Scan for the cell matching the given text and deliver its [X, Y] coordinate at center. 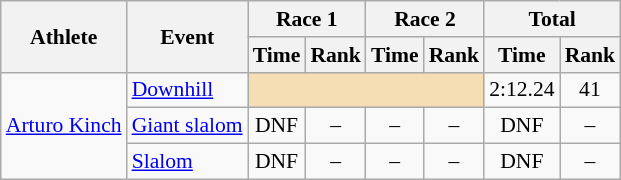
Athlete [64, 36]
Arturo Kinch [64, 126]
Race 1 [307, 19]
41 [590, 90]
2:12.24 [522, 90]
Total [552, 19]
Downhill [188, 90]
Slalom [188, 162]
Race 2 [425, 19]
Event [188, 36]
Giant slalom [188, 126]
